Detect which cell encompasses the target text, then output its [X, Y] center coordinate. 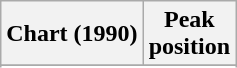
Chart (1990) [72, 34]
Peakposition [189, 34]
